Scan for the cell matching the given text and deliver its [X, Y] coordinate at center. 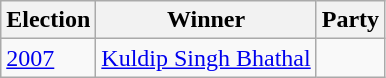
Winner [206, 20]
Party [350, 20]
Election [48, 20]
Kuldip Singh Bhathal [206, 58]
2007 [48, 58]
